Detect which cell encompasses the target text, then output its (X, Y) center coordinate. 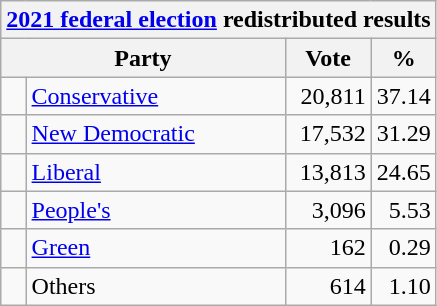
0.29 (404, 248)
37.14 (404, 96)
People's (156, 210)
Green (156, 248)
Party (143, 58)
Liberal (156, 172)
Conservative (156, 96)
13,813 (328, 172)
2021 federal election redistributed results (218, 20)
162 (328, 248)
Vote (328, 58)
1.10 (404, 286)
614 (328, 286)
3,096 (328, 210)
5.53 (404, 210)
% (404, 58)
24.65 (404, 172)
Others (156, 286)
17,532 (328, 134)
31.29 (404, 134)
20,811 (328, 96)
New Democratic (156, 134)
